Scan for the cell matching the given text and deliver its [X, Y] coordinate at center. 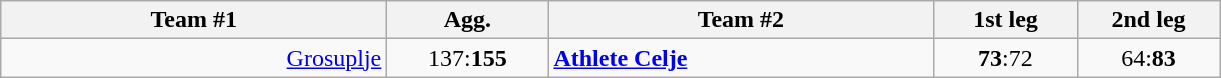
64:83 [1148, 58]
Athlete Celje [741, 58]
Team #1 [194, 20]
2nd leg [1148, 20]
Grosuplje [194, 58]
Team #2 [741, 20]
Agg. [468, 20]
73:72 [1006, 58]
1st leg [1006, 20]
137:155 [468, 58]
